Detect which cell encompasses the target text, then output its [x, y] center coordinate. 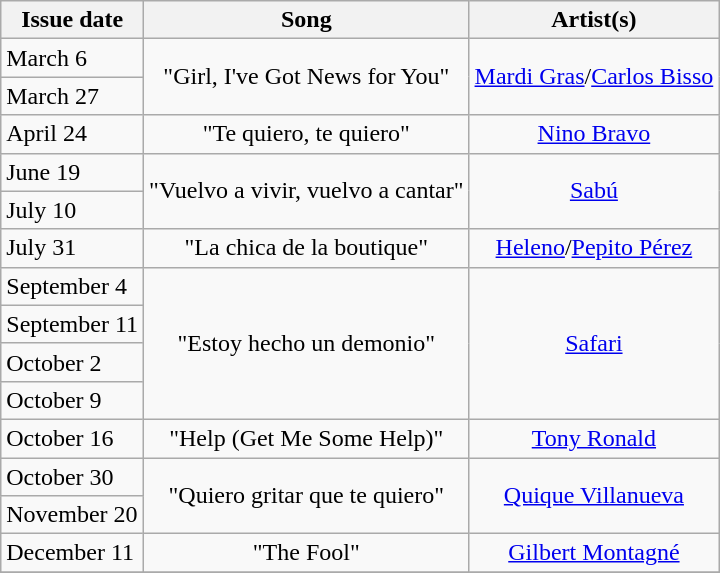
Song [306, 20]
June 19 [72, 172]
November 20 [72, 515]
September 4 [72, 286]
"The Fool" [306, 553]
Safari [594, 343]
March 6 [72, 58]
Heleno/Pepito Pérez [594, 248]
Sabú [594, 191]
Nino Bravo [594, 134]
September 11 [72, 324]
March 27 [72, 96]
Mardi Gras/Carlos Bisso [594, 77]
Issue date [72, 20]
July 31 [72, 248]
"Help (Get Me Some Help)" [306, 438]
October 2 [72, 362]
October 9 [72, 400]
Quique Villanueva [594, 496]
December 11 [72, 553]
July 10 [72, 210]
"Girl, I've Got News for You" [306, 77]
Gilbert Montagné [594, 553]
"Estoy hecho un demonio" [306, 343]
"La chica de la boutique" [306, 248]
"Quiero gritar que te quiero" [306, 496]
Tony Ronald [594, 438]
April 24 [72, 134]
"Te quiero, te quiero" [306, 134]
Artist(s) [594, 20]
October 30 [72, 477]
October 16 [72, 438]
"Vuelvo a vivir, vuelvo a cantar" [306, 191]
